Return the [X, Y] coordinate for the center point of the cell that contains the specified text.  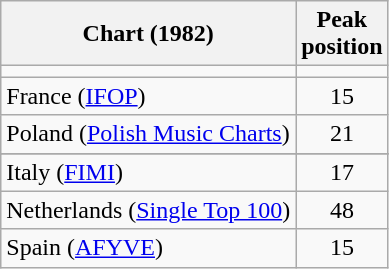
France (IFOP) [148, 96]
Chart (1982) [148, 34]
21 [342, 134]
Peak position [342, 34]
Spain (AFYVE) [148, 248]
48 [342, 210]
Poland (Polish Music Charts) [148, 134]
17 [342, 172]
Italy (FIMI) [148, 172]
Netherlands (Single Top 100) [148, 210]
